Provide the (x, y) coordinate of the cell's center where the given text is located.  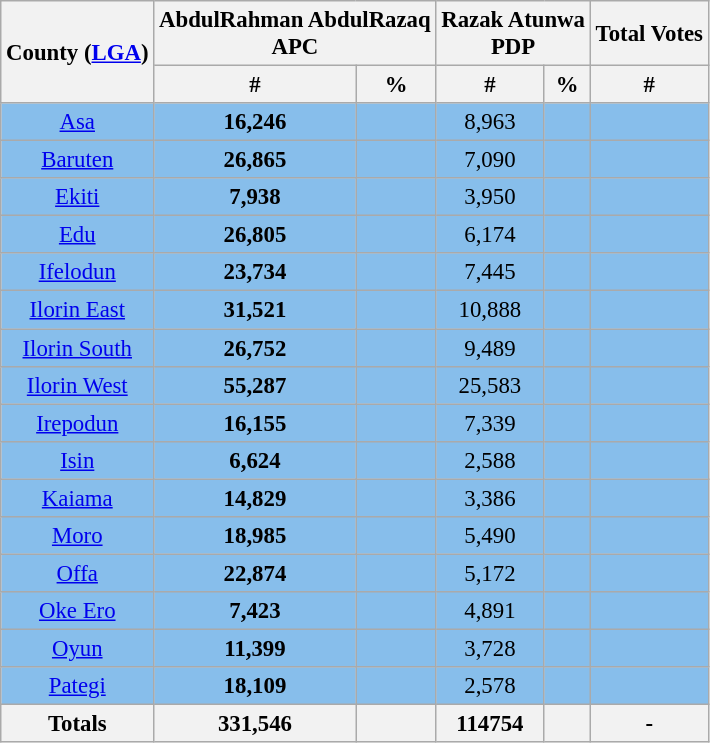
16,155 (255, 423)
Ilorin South (78, 348)
6,624 (255, 460)
31,521 (255, 310)
26,865 (255, 160)
9,489 (490, 348)
7,339 (490, 423)
Baruten (78, 160)
Moro (78, 536)
Isin (78, 460)
Kaiama (78, 498)
Ekiti (78, 197)
16,246 (255, 122)
5,490 (490, 536)
11,399 (255, 648)
5,172 (490, 573)
7,938 (255, 197)
Oyun (78, 648)
AbdulRahman AbdulRazaqAPC (295, 34)
Edu (78, 235)
18,109 (255, 686)
7,445 (490, 273)
Ifelodun (78, 273)
7,423 (255, 611)
55,287 (255, 385)
26,752 (255, 348)
Offa (78, 573)
26,805 (255, 235)
22,874 (255, 573)
331,546 (255, 724)
- (649, 724)
3,950 (490, 197)
2,588 (490, 460)
10,888 (490, 310)
23,734 (255, 273)
8,963 (490, 122)
Razak AtunwaPDP (513, 34)
25,583 (490, 385)
3,728 (490, 648)
Asa (78, 122)
Ilorin West (78, 385)
14,829 (255, 498)
18,985 (255, 536)
Total Votes (649, 34)
114754 (490, 724)
3,386 (490, 498)
County (LGA) (78, 52)
Totals (78, 724)
7,090 (490, 160)
Oke Ero (78, 611)
Irepodun (78, 423)
4,891 (490, 611)
Pategi (78, 686)
2,578 (490, 686)
6,174 (490, 235)
Ilorin East (78, 310)
